From the cell containing the given text, extract its center point as [X, Y] coordinate. 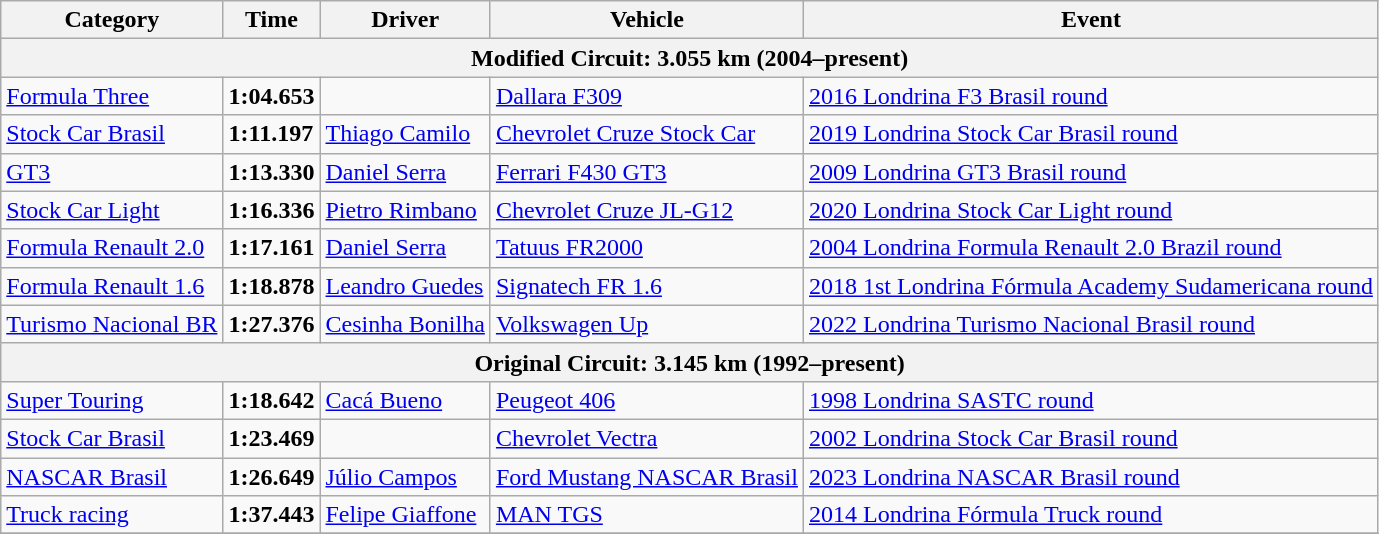
Volkswagen Up [646, 324]
Júlio Campos [405, 477]
NASCAR Brasil [112, 477]
2009 Londrina GT3 Brasil round [1090, 172]
Modified Circuit: 3.055 km (2004–present) [690, 58]
Vehicle [646, 20]
MAN TGS [646, 515]
Tatuus FR2000 [646, 248]
Chevrolet Cruze JL-G12 [646, 210]
Super Touring [112, 400]
Truck racing [112, 515]
Ford Mustang NASCAR Brasil [646, 477]
2022 Londrina Turismo Nacional Brasil round [1090, 324]
Turismo Nacional BR [112, 324]
2016 Londrina F3 Brasil round [1090, 96]
Category [112, 20]
Formula Three [112, 96]
Chevrolet Cruze Stock Car [646, 134]
Thiago Camilo [405, 134]
2023 Londrina NASCAR Brasil round [1090, 477]
Formula Renault 2.0 [112, 248]
Ferrari F430 GT3 [646, 172]
1:27.376 [272, 324]
1998 Londrina SASTC round [1090, 400]
1:18.642 [272, 400]
Formula Renault 1.6 [112, 286]
Event [1090, 20]
Chevrolet Vectra [646, 438]
2020 Londrina Stock Car Light round [1090, 210]
2002 Londrina Stock Car Brasil round [1090, 438]
2004 Londrina Formula Renault 2.0 Brazil round [1090, 248]
Signatech FR 1.6 [646, 286]
1:37.443 [272, 515]
1:11.197 [272, 134]
Driver [405, 20]
2014 Londrina Fórmula Truck round [1090, 515]
1:13.330 [272, 172]
Time [272, 20]
Felipe Giaffone [405, 515]
Pietro Rimbano [405, 210]
GT3 [112, 172]
Original Circuit: 3.145 km (1992–present) [690, 362]
Stock Car Light [112, 210]
1:26.649 [272, 477]
1:04.653 [272, 96]
Cacá Bueno [405, 400]
1:18.878 [272, 286]
1:16.336 [272, 210]
Cesinha Bonilha [405, 324]
Peugeot 406 [646, 400]
1:17.161 [272, 248]
2019 Londrina Stock Car Brasil round [1090, 134]
1:23.469 [272, 438]
Dallara F309 [646, 96]
Leandro Guedes [405, 286]
2018 1st Londrina Fórmula Academy Sudamericana round [1090, 286]
